Capture the cell that displays the provided text and extract its (X, Y) central coordinate. 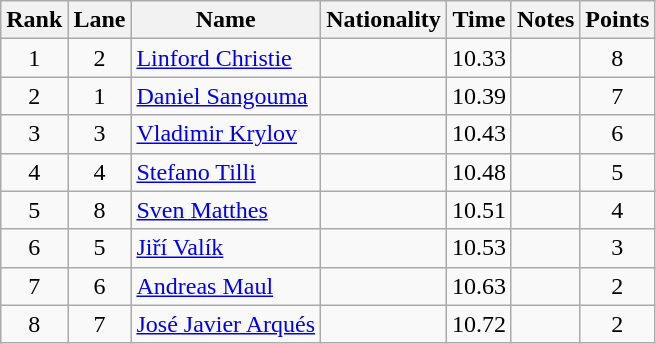
Jiří Valík (226, 248)
José Javier Arqués (226, 324)
Notes (545, 20)
Nationality (384, 20)
10.53 (478, 248)
Andreas Maul (226, 286)
10.51 (478, 210)
Points (618, 20)
Rank (34, 20)
Daniel Sangouma (226, 96)
Lane (100, 20)
10.72 (478, 324)
10.33 (478, 58)
Name (226, 20)
10.63 (478, 286)
10.39 (478, 96)
10.43 (478, 134)
10.48 (478, 172)
Vladimir Krylov (226, 134)
Stefano Tilli (226, 172)
Sven Matthes (226, 210)
Linford Christie (226, 58)
Time (478, 20)
